From the cell containing the given text, extract its center point as [x, y] coordinate. 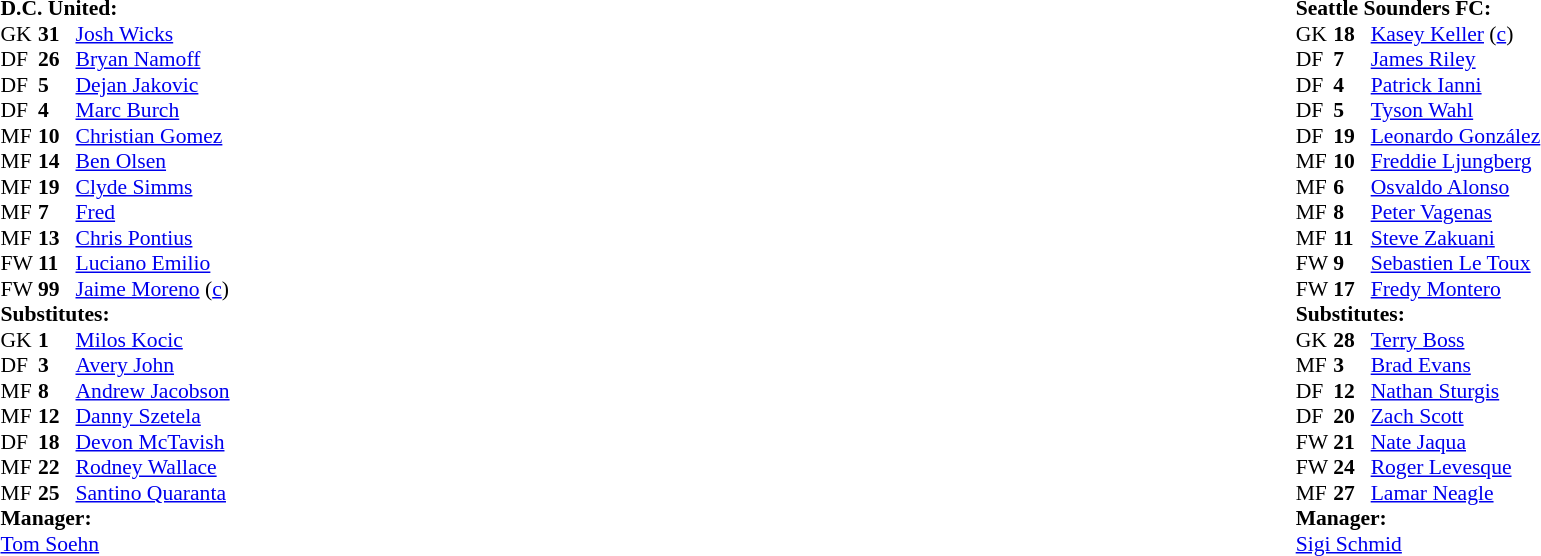
1 [57, 340]
Santino Quaranta [153, 493]
Terry Boss [1456, 340]
Zach Scott [1456, 417]
Dejan Jakovic [153, 85]
21 [1352, 442]
Clyde Simms [153, 187]
Avery John [153, 365]
Milos Kocic [153, 340]
Fredy Montero [1456, 289]
Sebastien Le Toux [1456, 263]
25 [57, 493]
Luciano Emilio [153, 263]
14 [57, 161]
Jaime Moreno (c) [153, 289]
13 [57, 238]
Bryan Namoff [153, 59]
28 [1352, 340]
Freddie Ljungberg [1456, 161]
Leonardo González [1456, 136]
Chris Pontius [153, 238]
24 [1352, 467]
Peter Vagenas [1456, 213]
Nate Jaqua [1456, 442]
Fred [153, 213]
20 [1352, 417]
Danny Szetela [153, 417]
Tyson Wahl [1456, 111]
26 [57, 59]
Roger Levesque [1456, 467]
Christian Gomez [153, 136]
Devon McTavish [153, 442]
Brad Evans [1456, 365]
27 [1352, 493]
Ben Olsen [153, 161]
Nathan Sturgis [1456, 391]
6 [1352, 187]
Kasey Keller (c) [1456, 34]
Patrick Ianni [1456, 85]
Steve Zakuani [1456, 238]
Rodney Wallace [153, 467]
9 [1352, 263]
Lamar Neagle [1456, 493]
Andrew Jacobson [153, 391]
99 [57, 289]
Marc Burch [153, 111]
Osvaldo Alonso [1456, 187]
31 [57, 34]
22 [57, 467]
Josh Wicks [153, 34]
17 [1352, 289]
James Riley [1456, 59]
